Capture the cell that displays the provided text and extract its [x, y] central coordinate. 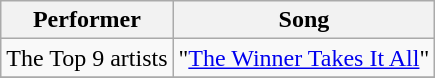
"The Winner Takes It All" [304, 58]
The Top 9 artists [87, 58]
Performer [87, 20]
Song [304, 20]
